From the cell containing the given text, extract its center point as (x, y) coordinate. 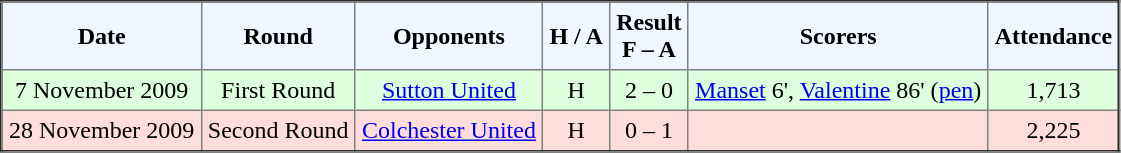
Attendance (1054, 36)
Second Round (278, 130)
Scorers (838, 36)
First Round (278, 90)
Colchester United (448, 130)
H / A (576, 36)
Opponents (448, 36)
Sutton United (448, 90)
1,713 (1054, 90)
Round (278, 36)
7 November 2009 (102, 90)
0 – 1 (650, 130)
28 November 2009 (102, 130)
Date (102, 36)
2,225 (1054, 130)
Manset 6', Valentine 86' (pen) (838, 90)
ResultF – A (650, 36)
2 – 0 (650, 90)
